Output the [X, Y] coordinate of the center of the cell containing the given text.  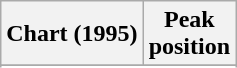
Peakposition [189, 34]
Chart (1995) [72, 34]
